Capture the cell that displays the provided text and extract its [x, y] central coordinate. 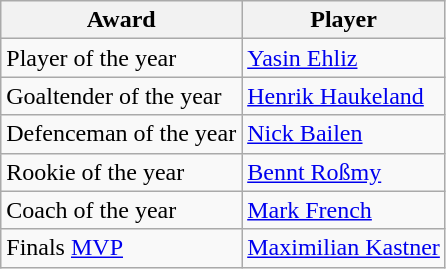
Rookie of the year [122, 172]
Player [344, 20]
Player of the year [122, 58]
Mark French [344, 210]
Bennt Roßmy [344, 172]
Finals MVP [122, 248]
Henrik Haukeland [344, 96]
Coach of the year [122, 210]
Defenceman of the year [122, 134]
Yasin Ehliz [344, 58]
Award [122, 20]
Maximilian Kastner [344, 248]
Goaltender of the year [122, 96]
Nick Bailen [344, 134]
